Determine the [x, y] coordinate at the center of the cell enclosing the given text.  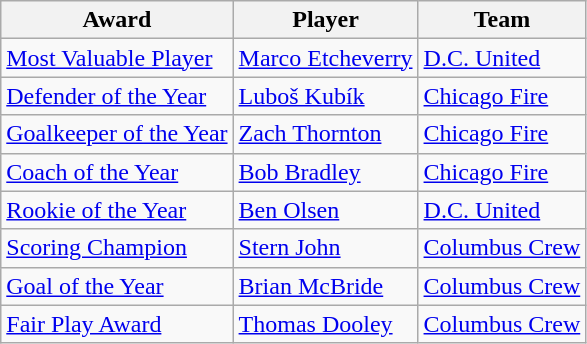
Luboš Kubík [326, 96]
Marco Etcheverry [326, 58]
Zach Thornton [326, 134]
Goalkeeper of the Year [117, 134]
Team [502, 20]
Goal of the Year [117, 286]
Scoring Champion [117, 248]
Defender of the Year [117, 96]
Brian McBride [326, 286]
Stern John [326, 248]
Ben Olsen [326, 210]
Coach of the Year [117, 172]
Bob Bradley [326, 172]
Player [326, 20]
Rookie of the Year [117, 210]
Fair Play Award [117, 324]
Award [117, 20]
Most Valuable Player [117, 58]
Thomas Dooley [326, 324]
